Return (X, Y) of the center of cell containing provided text 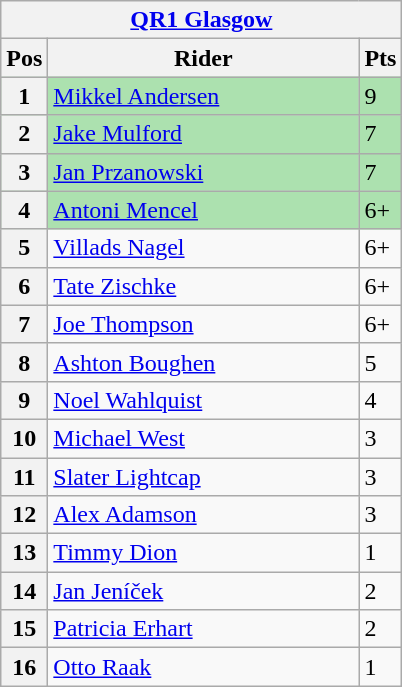
Timmy Dion (204, 553)
Villads Nagel (204, 248)
14 (24, 591)
Jake Mulford (204, 134)
13 (24, 553)
Ashton Boughen (204, 362)
12 (24, 515)
Joe Thompson (204, 324)
8 (24, 362)
6 (24, 286)
Tate Zischke (204, 286)
Alex Adamson (204, 515)
Pos (24, 58)
15 (24, 629)
Noel Wahlquist (204, 400)
Slater Lightcap (204, 477)
16 (24, 667)
Michael West (204, 438)
Antoni Mencel (204, 210)
Pts (380, 58)
Mikkel Andersen (204, 96)
11 (24, 477)
Jan Jeníček (204, 591)
Patricia Erhart (204, 629)
Otto Raak (204, 667)
Jan Przanowski (204, 172)
10 (24, 438)
QR1 Glasgow (202, 20)
Rider (204, 58)
